Return (X, Y) of the center of cell containing provided text 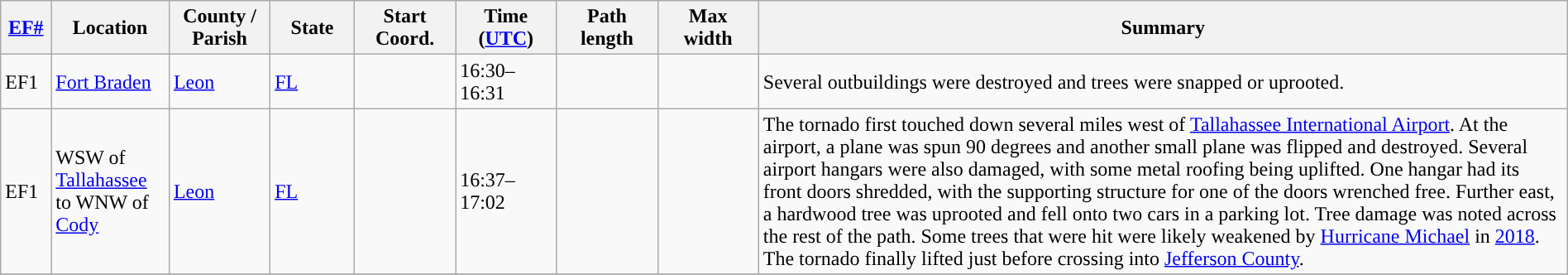
State (313, 28)
EF# (26, 28)
Max width (708, 28)
Fort Braden (111, 81)
16:37–17:02 (506, 191)
Several outbuildings were destroyed and trees were snapped or uprooted. (1163, 81)
Path length (607, 28)
County / Parish (219, 28)
Location (111, 28)
Time (UTC) (506, 28)
Summary (1163, 28)
WSW of Tallahassee to WNW of Cody (111, 191)
16:30–16:31 (506, 81)
Start Coord. (404, 28)
